Provide the (x, y) coordinate of the cell's center where the given text is located.  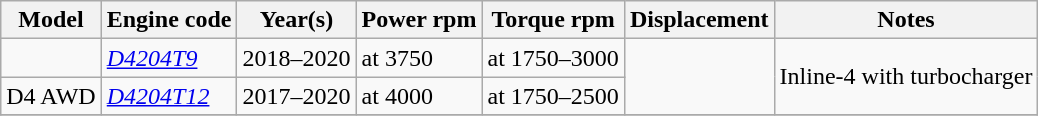
at 3750 (419, 58)
D4 AWD (51, 96)
2017–2020 (296, 96)
at 1750–2500 (553, 96)
Inline-4 with turbocharger (906, 77)
Displacement (699, 20)
Engine code (169, 20)
2018–2020 (296, 58)
Year(s) (296, 20)
Model (51, 20)
at 1750–3000 (553, 58)
Power rpm (419, 20)
Notes (906, 20)
D4204T12 (169, 96)
D4204T9 (169, 58)
Torque rpm (553, 20)
at 4000 (419, 96)
